Find where the given text appears and provide that cell's center as [x, y] coordinate. 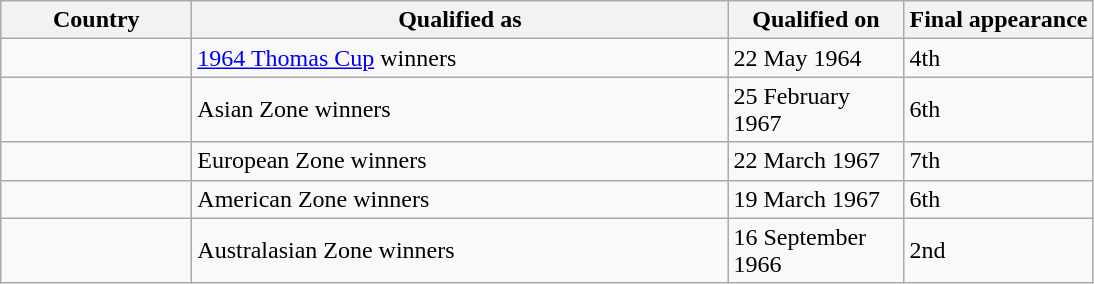
Qualified on [816, 20]
Qualified as [460, 20]
1964 Thomas Cup winners [460, 58]
2nd [998, 250]
16 September 1966 [816, 250]
European Zone winners [460, 161]
7th [998, 161]
American Zone winners [460, 199]
22 May 1964 [816, 58]
4th [998, 58]
Country [96, 20]
22 March 1967 [816, 161]
19 March 1967 [816, 199]
25 February 1967 [816, 110]
Final appearance [998, 20]
Asian Zone winners [460, 110]
Australasian Zone winners [460, 250]
